Provide the (x, y) coordinate of the cell's center where the given text is located.  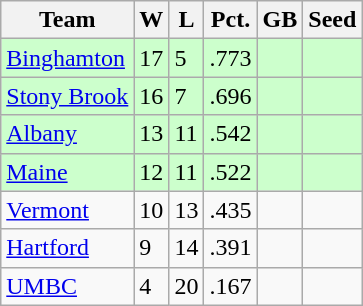
Albany (68, 134)
UMBC (68, 286)
.167 (230, 286)
5 (186, 58)
.522 (230, 172)
Maine (68, 172)
Stony Brook (68, 96)
10 (152, 210)
.542 (230, 134)
4 (152, 286)
Vermont (68, 210)
Binghamton (68, 58)
.696 (230, 96)
14 (186, 248)
.773 (230, 58)
Team (68, 20)
.435 (230, 210)
17 (152, 58)
12 (152, 172)
16 (152, 96)
L (186, 20)
20 (186, 286)
Hartford (68, 248)
.391 (230, 248)
W (152, 20)
Pct. (230, 20)
Seed (332, 20)
GB (280, 20)
9 (152, 248)
7 (186, 96)
